Capture the cell that displays the provided text and extract its [x, y] central coordinate. 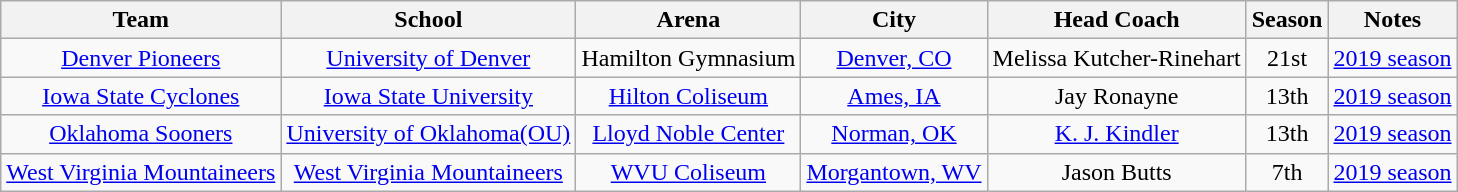
Denver Pioneers [141, 58]
Team [141, 20]
Notes [1392, 20]
Jason Butts [1116, 172]
Norman, OK [894, 134]
K. J. Kindler [1116, 134]
Denver, CO [894, 58]
Head Coach [1116, 20]
7th [1287, 172]
City [894, 20]
Arena [688, 20]
School [428, 20]
University of Oklahoma(OU) [428, 134]
Iowa State University [428, 96]
Season [1287, 20]
Melissa Kutcher-Rinehart [1116, 58]
Oklahoma Sooners [141, 134]
Iowa State Cyclones [141, 96]
Hamilton Gymnasium [688, 58]
Hilton Coliseum [688, 96]
Morgantown, WV [894, 172]
Lloyd Noble Center [688, 134]
Ames, IA [894, 96]
21st [1287, 58]
University of Denver [428, 58]
WVU Coliseum [688, 172]
Jay Ronayne [1116, 96]
